Detect which cell encompasses the target text, then output its [x, y] center coordinate. 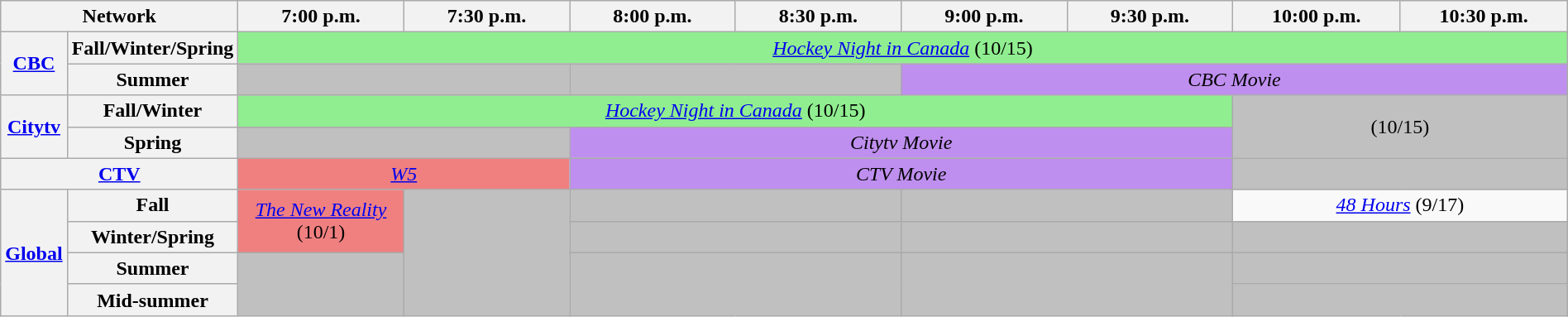
Fall [152, 205]
CTV [119, 174]
9:00 p.m. [984, 17]
Citytv Movie [901, 142]
Fall/Winter [152, 111]
7:30 p.m. [486, 17]
Spring [152, 142]
W5 [404, 174]
CTV Movie [901, 174]
Citytv [34, 127]
9:30 p.m. [1150, 17]
8:00 p.m. [653, 17]
CBC [34, 64]
Fall/Winter/Spring [152, 48]
CBC Movie [1235, 79]
7:00 p.m. [321, 17]
48 Hours (9/17) [1401, 205]
10:00 p.m. [1317, 17]
Global [34, 252]
Network [119, 17]
The New Reality (10/1) [321, 221]
8:30 p.m. [818, 17]
10:30 p.m. [1484, 17]
Winter/Spring [152, 237]
(10/15) [1401, 127]
Mid-summer [152, 300]
